Identify which cell holds the provided text, then report its (x, y) central coordinate. 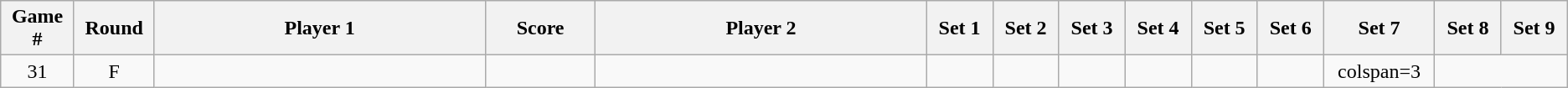
Set 6 (1290, 28)
Game # (38, 28)
Set 8 (1467, 28)
Set 4 (1158, 28)
Player 2 (761, 28)
Set 3 (1092, 28)
Set 1 (960, 28)
Score (540, 28)
Set 5 (1225, 28)
31 (38, 71)
Set 9 (1534, 28)
Set 2 (1025, 28)
F (114, 71)
Player 1 (320, 28)
Set 7 (1379, 28)
Round (114, 28)
colspan=3 (1379, 71)
